Scan for the cell matching the given text and deliver its [X, Y] coordinate at center. 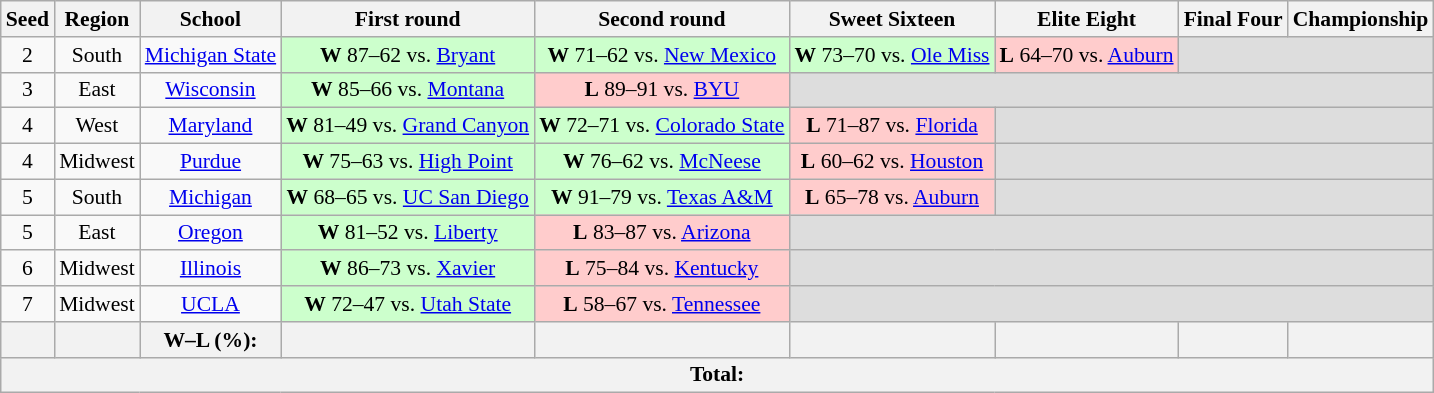
Michigan [210, 197]
2 [28, 55]
Wisconsin [210, 90]
W 73–70 vs. Ole Miss [892, 55]
W 85–66 vs. Montana [408, 90]
UCLA [210, 304]
L 64–70 vs. Auburn [1087, 55]
Championship [1361, 19]
Region [97, 19]
Illinois [210, 269]
Sweet Sixteen [892, 19]
Elite Eight [1087, 19]
W 87–62 vs. Bryant [408, 55]
W 81–52 vs. Liberty [408, 233]
L 65–78 vs. Auburn [892, 197]
W 91–79 vs. Texas A&M [662, 197]
L 75–84 vs. Kentucky [662, 269]
W–L (%): [210, 340]
Second round [662, 19]
W 81–49 vs. Grand Canyon [408, 126]
3 [28, 90]
Purdue [210, 162]
School [210, 19]
W 72–71 vs. Colorado State [662, 126]
L 58–67 vs. Tennessee [662, 304]
Total: [718, 375]
W 76–62 vs. McNeese [662, 162]
Oregon [210, 233]
6 [28, 269]
Michigan State [210, 55]
L 83–87 vs. Arizona [662, 233]
W 68–65 vs. UC San Diego [408, 197]
W 75–63 vs. High Point [408, 162]
W 86–73 vs. Xavier [408, 269]
First round [408, 19]
Maryland [210, 126]
L 89–91 vs. BYU [662, 90]
7 [28, 304]
Final Four [1234, 19]
L 71–87 vs. Florida [892, 126]
West [97, 126]
W 71–62 vs. New Mexico [662, 55]
Seed [28, 19]
W 72–47 vs. Utah State [408, 304]
L 60–62 vs. Houston [892, 162]
